Locate the cell with the specified text and output its (x, y) center coordinate. 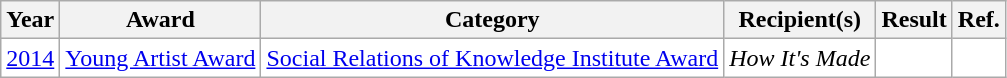
Social Relations of Knowledge Institute Award (492, 58)
Recipient(s) (800, 20)
Year (30, 20)
Young Artist Award (160, 58)
2014 (30, 58)
Result (914, 20)
How It's Made (800, 58)
Ref. (978, 20)
Category (492, 20)
Award (160, 20)
